Extract the [x, y] coordinate from the center of the cell holding the provided text.  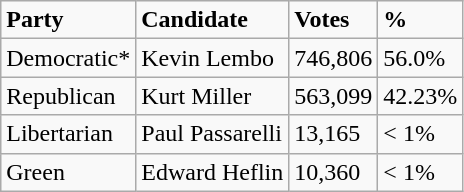
Candidate [212, 20]
Kevin Lembo [212, 58]
Paul Passarelli [212, 134]
Votes [334, 20]
Democratic* [68, 58]
56.0% [420, 58]
% [420, 20]
13,165 [334, 134]
Edward Heflin [212, 172]
746,806 [334, 58]
Party [68, 20]
Green [68, 172]
Libertarian [68, 134]
Kurt Miller [212, 96]
Republican [68, 96]
563,099 [334, 96]
10,360 [334, 172]
42.23% [420, 96]
